Provide the [x, y] coordinate of the cell's center where the given text is located.  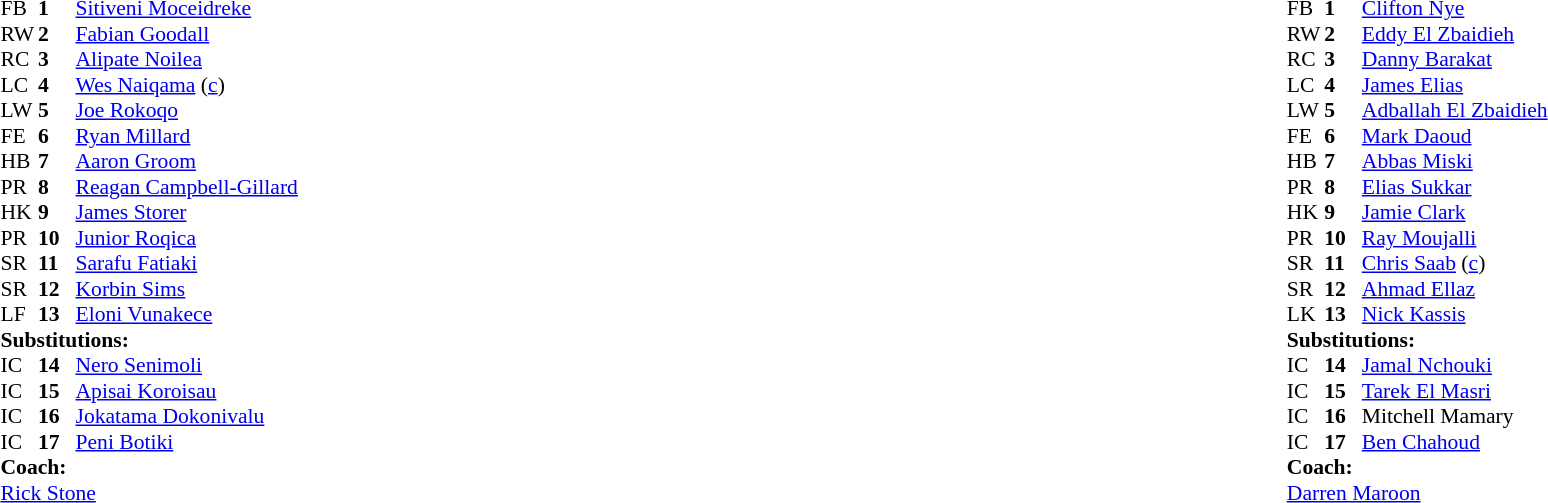
Nick Kassis [1455, 315]
Abbas Miski [1455, 161]
Reagan Campbell-Gillard [187, 187]
Fabian Goodall [187, 34]
Wes Naiqama (c) [187, 85]
LF [19, 315]
Nero Senimoli [187, 365]
Elias Sukkar [1455, 187]
Jamal Nchouki [1455, 365]
Ray Moujalli [1455, 238]
Ben Chahoud [1455, 442]
Eddy El Zbaidieh [1455, 34]
James Storer [187, 213]
LK [1306, 315]
Tarek El Masri [1455, 391]
Peni Botiki [187, 442]
Eloni Vunakece [187, 315]
Junior Roqica [187, 238]
Chris Saab (c) [1455, 263]
Adballah El Zbaidieh [1455, 111]
Mark Daoud [1455, 136]
James Elias [1455, 85]
Jamie Clark [1455, 213]
Jokatama Dokonivalu [187, 417]
Danny Barakat [1455, 59]
Mitchell Mamary [1455, 417]
Ahmad Ellaz [1455, 289]
Alipate Noilea [187, 59]
Joe Rokoqo [187, 111]
Aaron Groom [187, 161]
Apisai Koroisau [187, 391]
Sarafu Fatiaki [187, 263]
Korbin Sims [187, 289]
Ryan Millard [187, 136]
